Pinpoint the cell where the given text exists, returning its [x, y] midpoint coordinate. 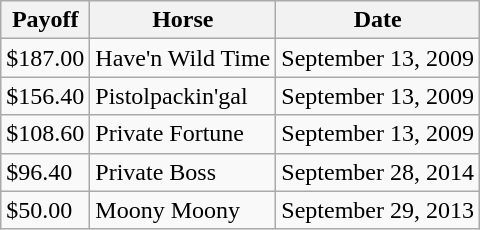
$187.00 [46, 58]
$156.40 [46, 96]
Pistolpackin'gal [183, 96]
Date [378, 20]
September 28, 2014 [378, 172]
Payoff [46, 20]
Horse [183, 20]
Have'n Wild Time [183, 58]
$108.60 [46, 134]
$96.40 [46, 172]
Private Boss [183, 172]
Private Fortune [183, 134]
September 29, 2013 [378, 210]
Moony Moony [183, 210]
$50.00 [46, 210]
